Determine the (X, Y) coordinate at the center of the cell enclosing the given text.  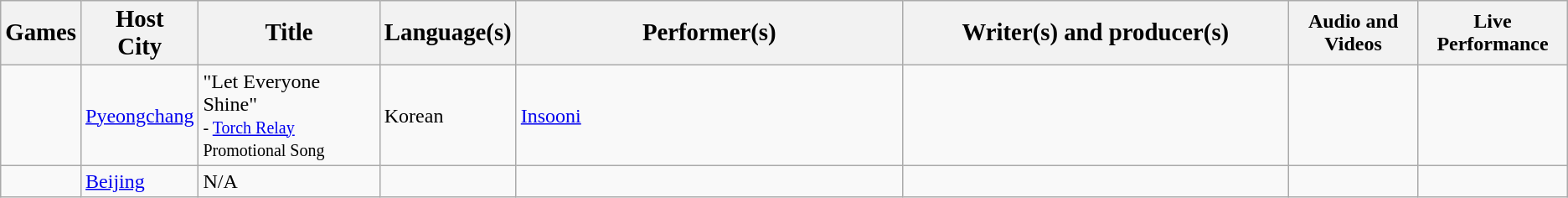
Korean (447, 116)
Games (41, 34)
"Let Everyone Shine"- Torch Relay Promotional Song (289, 116)
Title (289, 34)
Writer(s) and producer(s) (1096, 34)
Performer(s) (709, 34)
Insooni (709, 116)
Pyeongchang (140, 116)
N/A (289, 181)
Live Performance (1493, 34)
Beijing (140, 181)
Host City (140, 34)
Language(s) (447, 34)
Audio and Videos (1353, 34)
